Find where the given text appears and provide that cell's center as [X, Y] coordinate. 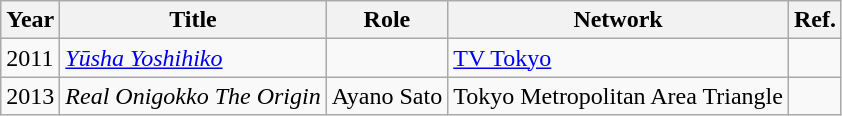
2013 [30, 96]
Role [387, 20]
Real Onigokko The Origin [193, 96]
TV Tokyo [618, 58]
Yūsha Yoshihiko [193, 58]
Ayano Sato [387, 96]
Network [618, 20]
Ref. [814, 20]
2011 [30, 58]
Year [30, 20]
Title [193, 20]
Tokyo Metropolitan Area Triangle [618, 96]
